Locate the cell with the specified text and output its [x, y] center coordinate. 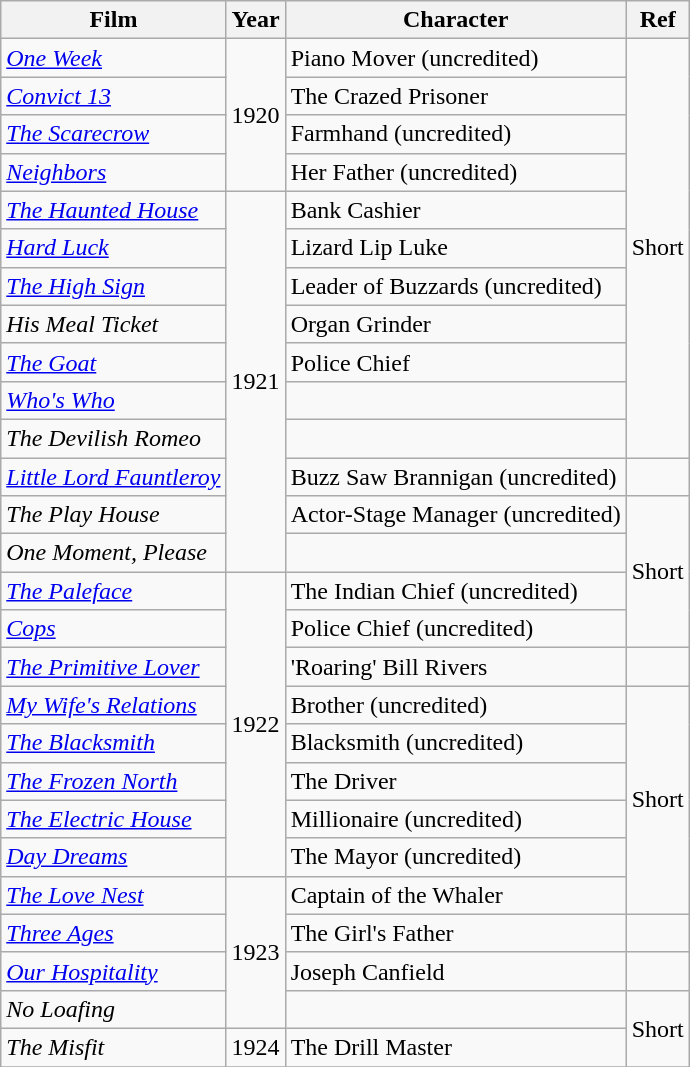
Hard Luck [114, 248]
My Wife's Relations [114, 705]
Who's Who [114, 400]
Brother (uncredited) [456, 705]
The Love Nest [114, 895]
The Devilish Romeo [114, 438]
The Mayor (uncredited) [456, 857]
1924 [256, 1047]
Our Hospitality [114, 971]
Convict 13 [114, 96]
The Frozen North [114, 781]
Cops [114, 629]
The Play House [114, 515]
The Haunted House [114, 210]
The Electric House [114, 819]
Film [114, 20]
1922 [256, 724]
The Primitive Lover [114, 667]
The Misfit [114, 1047]
Farmhand (uncredited) [456, 134]
1923 [256, 952]
1920 [256, 115]
His Meal Ticket [114, 324]
Year [256, 20]
Buzz Saw Brannigan (uncredited) [456, 477]
Ref [658, 20]
The Paleface [114, 591]
Captain of the Whaler [456, 895]
Three Ages [114, 933]
No Loafing [114, 1009]
Police Chief (uncredited) [456, 629]
Millionaire (uncredited) [456, 819]
The Goat [114, 362]
Little Lord Fauntleroy [114, 477]
The Girl's Father [456, 933]
Leader of Buzzards (uncredited) [456, 286]
One Week [114, 58]
Neighbors [114, 172]
The Blacksmith [114, 743]
Actor-Stage Manager (uncredited) [456, 515]
Blacksmith (uncredited) [456, 743]
The Crazed Prisoner [456, 96]
The High Sign [114, 286]
'Roaring' Bill Rivers [456, 667]
Bank Cashier [456, 210]
1921 [256, 382]
The Scarecrow [114, 134]
One Moment, Please [114, 553]
Police Chief [456, 362]
Character [456, 20]
Organ Grinder [456, 324]
The Driver [456, 781]
Piano Mover (uncredited) [456, 58]
The Drill Master [456, 1047]
Lizard Lip Luke [456, 248]
The Indian Chief (uncredited) [456, 591]
Day Dreams [114, 857]
Joseph Canfield [456, 971]
Her Father (uncredited) [456, 172]
